Search for the cell housing the specified text and yield its [X, Y] center coordinate. 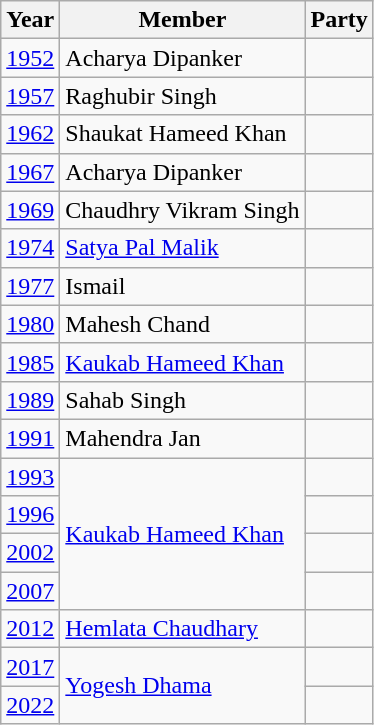
Sahab Singh [182, 400]
Ismail [182, 286]
1969 [30, 210]
1952 [30, 58]
Hemlata Chaudhary [182, 629]
Mahesh Chand [182, 324]
1989 [30, 400]
Member [182, 20]
1980 [30, 324]
Raghubir Singh [182, 96]
1977 [30, 286]
1967 [30, 172]
1993 [30, 477]
2012 [30, 629]
2022 [30, 705]
1996 [30, 515]
1957 [30, 96]
Shaukat Hameed Khan [182, 134]
Mahendra Jan [182, 438]
Yogesh Dhama [182, 686]
2007 [30, 591]
1991 [30, 438]
Year [30, 20]
Chaudhry Vikram Singh [182, 210]
Satya Pal Malik [182, 248]
1974 [30, 248]
2017 [30, 667]
1962 [30, 134]
Party [339, 20]
2002 [30, 553]
1985 [30, 362]
